Capture the cell that displays the provided text and extract its (X, Y) central coordinate. 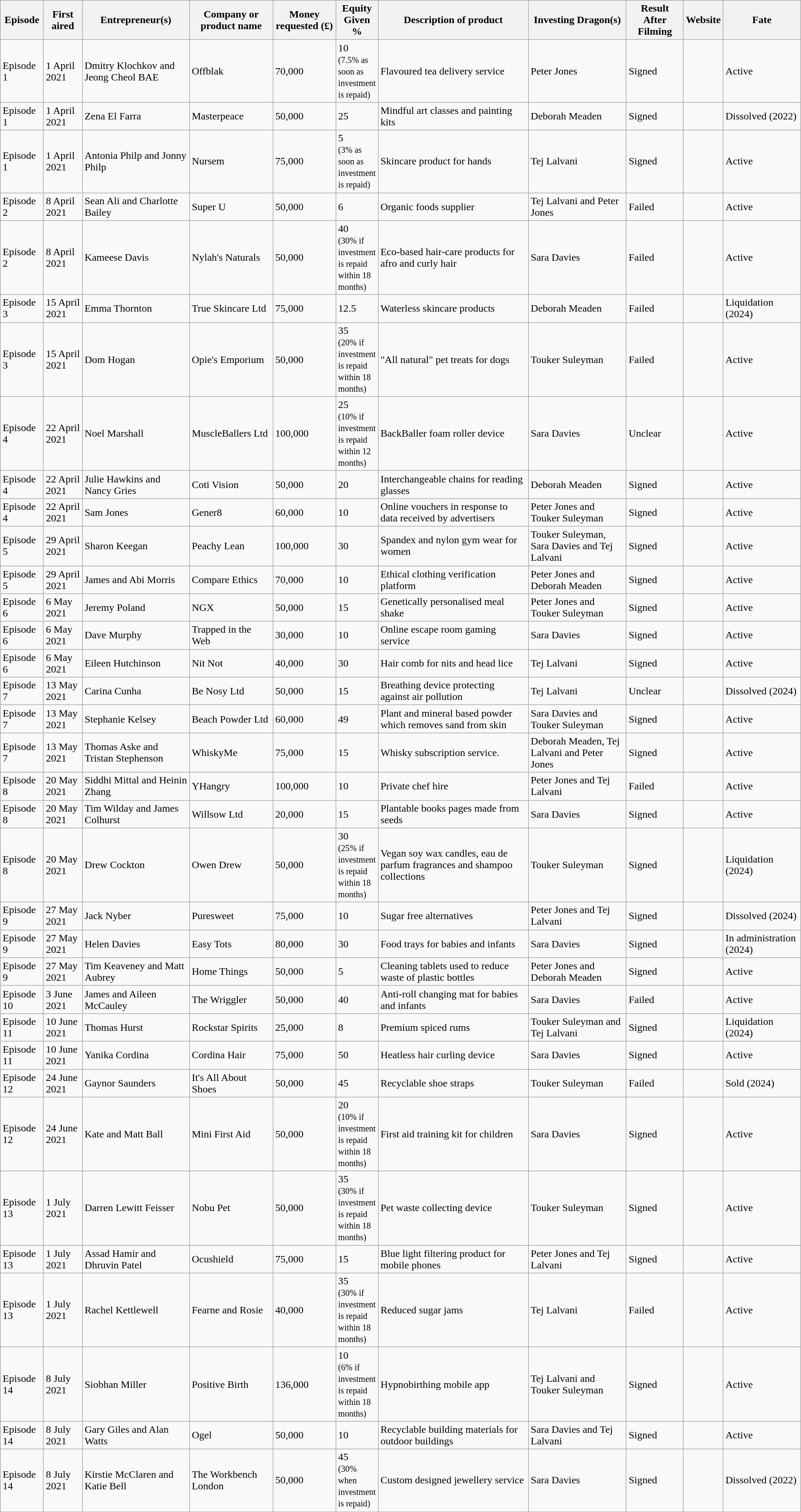
Darren Lewitt Feisser (136, 1208)
Flavoured tea delivery service (454, 71)
Eco-based hair-care products for afro and curly hair (454, 258)
Emma Thornton (136, 308)
Ogel (231, 1435)
20,000 (305, 814)
Blue light filtering product for mobile phones (454, 1259)
Gener8 (231, 512)
Tim Wilday and James Colhurst (136, 814)
Eileen Hutchinson (136, 664)
Dave Murphy (136, 635)
12.5 (357, 308)
Website (703, 20)
50 (357, 1055)
Rachel Kettlewell (136, 1310)
10 (6% if investment is repaid within 18 months) (357, 1384)
Noel Marshall (136, 433)
10 (7.5% as soon as investment is repaid) (357, 71)
Nobu Pet (231, 1208)
"All natural" pet treats for dogs (454, 360)
Yanika Cordina (136, 1055)
First aired (63, 20)
Interchangeable chains for reading glasses (454, 485)
Vegan soy wax candles, eau de parfum fragrances and shampoo collections (454, 865)
Plant and mineral based powder which removes sand from skin (454, 719)
Entrepreneur(s) (136, 20)
Coti Vision (231, 485)
Carina Cunha (136, 691)
Result After Filming (655, 20)
Peter Jones (578, 71)
Sugar free alternatives (454, 916)
Premium spiced rums (454, 1027)
Ethical clothing verification platform (454, 580)
Siddhi Mittal and Heinin Zhang (136, 786)
James and Abi Morris (136, 580)
Breathing device protecting against air pollution (454, 691)
8 (357, 1027)
Tej Lalvani and Peter Jones (578, 206)
6 (357, 206)
Spandex and nylon gym wear for women (454, 546)
Mindful art classes and painting kits (454, 116)
True Skincare Ltd (231, 308)
Sara Davies and Tej Lalvani (578, 1435)
Hypnobirthing mobile app (454, 1384)
The Workbench London (231, 1480)
Dom Hogan (136, 360)
Gary Giles and Alan Watts (136, 1435)
Reduced sugar jams (454, 1310)
Fearne and Rosie (231, 1310)
Willsow Ltd (231, 814)
45 (30% when investment is repaid) (357, 1480)
James and Aileen McCauley (136, 999)
Stephanie Kelsey (136, 719)
Deborah Meaden, Tej Lalvani and Peter Jones (578, 753)
Antonia Philp and Jonny Philp (136, 161)
Sold (2024) (762, 1083)
Cordina Hair (231, 1055)
35 (20% if investment is repaid within 18 months) (357, 360)
Ocushield (231, 1259)
25 (357, 116)
Online vouchers in response to data received by advertisers (454, 512)
Pet waste collecting device (454, 1208)
Whisky subscription service. (454, 753)
Cleaning tablets used to reduce waste of plastic bottles (454, 972)
30 (25% if investment is repaid within 18 months) (357, 865)
Rockstar Spirits (231, 1027)
Nylah's Naturals (231, 258)
In administration (2024) (762, 944)
20 (357, 485)
Custom designed jewellery service (454, 1480)
Equity Given % (357, 20)
NGX (231, 608)
80,000 (305, 944)
49 (357, 719)
Nit Not (231, 664)
Kirstie McClaren and Katie Bell (136, 1480)
Tej Lalvani and Touker Suleyman (578, 1384)
Skincare product for hands (454, 161)
Kate and Matt Ball (136, 1134)
136,000 (305, 1384)
Positive Birth (231, 1384)
Plantable books pages made from seeds (454, 814)
Recyclable shoe straps (454, 1083)
First aid training kit for children (454, 1134)
Description of product (454, 20)
Opie's Emporium (231, 360)
Gaynor Saunders (136, 1083)
Jack Nyber (136, 916)
45 (357, 1083)
Hair comb for nits and head lice (454, 664)
5 (357, 972)
Jeremy Poland (136, 608)
Episode 10 (22, 999)
Offblak (231, 71)
Fate (762, 20)
The Wriggler (231, 999)
YHangry (231, 786)
Anti-roll changing mat for babies and infants (454, 999)
25,000 (305, 1027)
Assad Hamir and Dhruvin Patel (136, 1259)
Sam Jones (136, 512)
40 (30% if investment is repaid within 18 months) (357, 258)
Drew Cockton (136, 865)
Sean Ali and Charlotte Bailey (136, 206)
Zena El Farra (136, 116)
Home Things (231, 972)
Private chef hire (454, 786)
Trapped in the Web (231, 635)
Genetically personalised meal shake (454, 608)
Episode (22, 20)
Nursem (231, 161)
It's All About Shoes (231, 1083)
Sara Davies and Touker Suleyman (578, 719)
Organic foods supplier (454, 206)
Touker Suleyman, Sara Davies and Tej Lalvani (578, 546)
Touker Suleyman and Tej Lalvani (578, 1027)
Be Nosy Ltd (231, 691)
3 June 2021 (63, 999)
Owen Drew (231, 865)
Compare Ethics (231, 580)
25 (10% if investment is repaid within 12 months) (357, 433)
Heatless hair curling device (454, 1055)
MuscleBallers Ltd (231, 433)
Dmitry Klochkov and Jeong Cheol BAE (136, 71)
Puresweet (231, 916)
Online escape room gaming service (454, 635)
Julie Hawkins and Nancy Gries (136, 485)
Company or product name (231, 20)
Thomas Hurst (136, 1027)
Sharon Keegan (136, 546)
Thomas Aske and Tristan Stephenson (136, 753)
40 (357, 999)
5 (3% as soon as investment is repaid) (357, 161)
Easy Tots (231, 944)
Beach Powder Ltd (231, 719)
Peachy Lean (231, 546)
Mini First Aid (231, 1134)
Masterpeace (231, 116)
Waterless skincare products (454, 308)
WhiskyMe (231, 753)
Recyclable building materials for outdoor buildings (454, 1435)
Helen Davies (136, 944)
Super U (231, 206)
BackBaller foam roller device (454, 433)
20 (10% if investment is repaid within 18 months) (357, 1134)
Investing Dragon(s) (578, 20)
Tim Keaveney and Matt Aubrey (136, 972)
Money requested (£) (305, 20)
30,000 (305, 635)
Siobhan Miller (136, 1384)
Food trays for babies and infants (454, 944)
Kameese Davis (136, 258)
